Determine the [X, Y] coordinate at the center of the cell enclosing the given text.  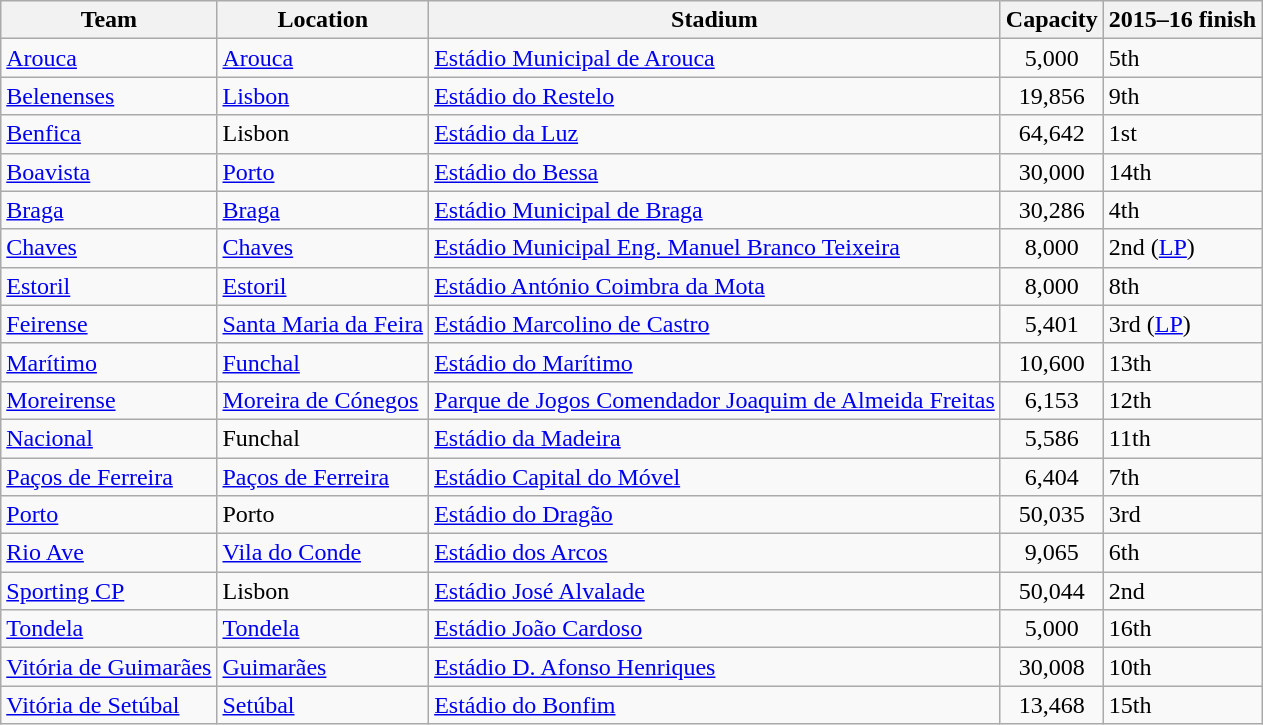
Stadium [715, 20]
2nd (LP) [1182, 248]
Benfica [109, 134]
Estádio Municipal de Braga [715, 210]
Location [323, 20]
1st [1182, 134]
Estádio Marcolino de Castro [715, 324]
11th [1182, 438]
Vitória de Setúbal [109, 705]
Marítimo [109, 362]
13th [1182, 362]
Rio Ave [109, 553]
Belenenses [109, 96]
Estádio dos Arcos [715, 553]
5,401 [1052, 324]
Setúbal [323, 705]
Team [109, 20]
10th [1182, 667]
Estádio do Restelo [715, 96]
16th [1182, 629]
Santa Maria da Feira [323, 324]
Boavista [109, 172]
8th [1182, 286]
30,008 [1052, 667]
Estádio D. Afonso Henriques [715, 667]
Feirense [109, 324]
9th [1182, 96]
64,642 [1052, 134]
9,065 [1052, 553]
6th [1182, 553]
6,404 [1052, 477]
3rd (LP) [1182, 324]
Estádio João Cardoso [715, 629]
Estádio Municipal Eng. Manuel Branco Teixeira [715, 248]
50,044 [1052, 591]
Estádio do Dragão [715, 515]
Estádio da Madeira [715, 438]
6,153 [1052, 400]
Vila do Conde [323, 553]
50,035 [1052, 515]
12th [1182, 400]
Nacional [109, 438]
Vitória de Guimarães [109, 667]
5th [1182, 58]
Guimarães [323, 667]
30,000 [1052, 172]
19,856 [1052, 96]
30,286 [1052, 210]
Moreirense [109, 400]
Estádio Capital do Móvel [715, 477]
Estádio da Luz [715, 134]
2015–16 finish [1182, 20]
4th [1182, 210]
Parque de Jogos Comendador Joaquim de Almeida Freitas [715, 400]
Estádio do Bessa [715, 172]
15th [1182, 705]
Estádio António Coimbra da Mota [715, 286]
Sporting CP [109, 591]
3rd [1182, 515]
Estádio do Marítimo [715, 362]
Estádio José Alvalade [715, 591]
Estádio do Bonfim [715, 705]
Moreira de Cónegos [323, 400]
7th [1182, 477]
14th [1182, 172]
13,468 [1052, 705]
Estádio Municipal de Arouca [715, 58]
Capacity [1052, 20]
10,600 [1052, 362]
2nd [1182, 591]
5,586 [1052, 438]
